Provide the (x, y) coordinate of the cell's center where the given text is located.  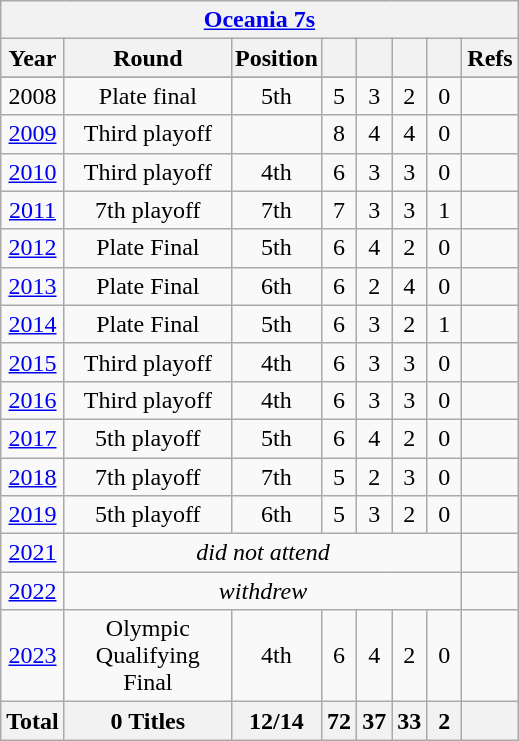
72 (340, 721)
Oceania 7s (260, 20)
2015 (33, 362)
7 (340, 210)
2023 (33, 656)
2009 (33, 134)
Refs (490, 58)
2018 (33, 477)
37 (374, 721)
2021 (33, 553)
2016 (33, 400)
Olympic Qualifying Final (148, 656)
8 (340, 134)
2012 (33, 248)
Total (33, 721)
Plate final (148, 96)
Round (148, 58)
12/14 (276, 721)
2013 (33, 286)
2011 (33, 210)
2022 (33, 591)
withdrew (263, 591)
2008 (33, 96)
0 Titles (148, 721)
33 (410, 721)
2014 (33, 324)
2019 (33, 515)
Year (33, 58)
Position (276, 58)
did not attend (263, 553)
2017 (33, 438)
2010 (33, 172)
